Identify which cell holds the provided text, then report its [x, y] central coordinate. 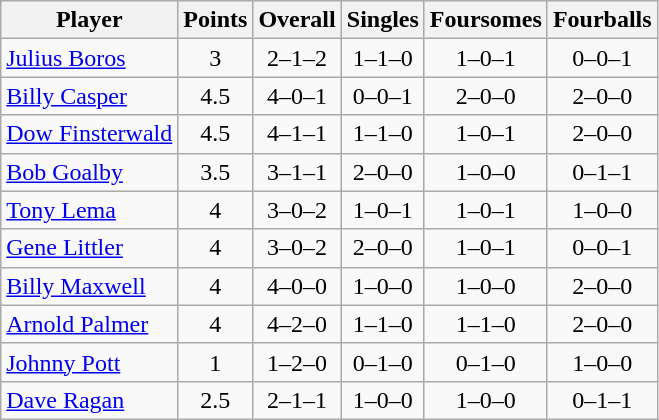
1 [216, 362]
2–1–1 [297, 400]
3 [216, 58]
Arnold Palmer [90, 324]
Bob Goalby [90, 172]
Billy Casper [90, 96]
1–2–0 [297, 362]
Dave Ragan [90, 400]
Dow Finsterwald [90, 134]
3–1–1 [297, 172]
Billy Maxwell [90, 286]
Foursomes [486, 20]
3.5 [216, 172]
Player [90, 20]
2.5 [216, 400]
4–0–0 [297, 286]
Gene Littler [90, 248]
Julius Boros [90, 58]
4–2–0 [297, 324]
Tony Lema [90, 210]
2–1–2 [297, 58]
4–0–1 [297, 96]
Singles [382, 20]
Fourballs [602, 20]
Points [216, 20]
4–1–1 [297, 134]
Johnny Pott [90, 362]
Overall [297, 20]
